Search for the cell housing the specified text and yield its (x, y) center coordinate. 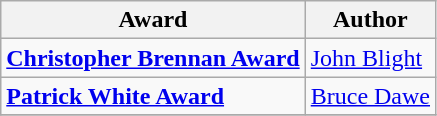
Author (370, 20)
Patrick White Award (153, 96)
John Blight (370, 58)
Award (153, 20)
Christopher Brennan Award (153, 58)
Bruce Dawe (370, 96)
